Find where the given text appears and provide that cell's center as (X, Y) coordinate. 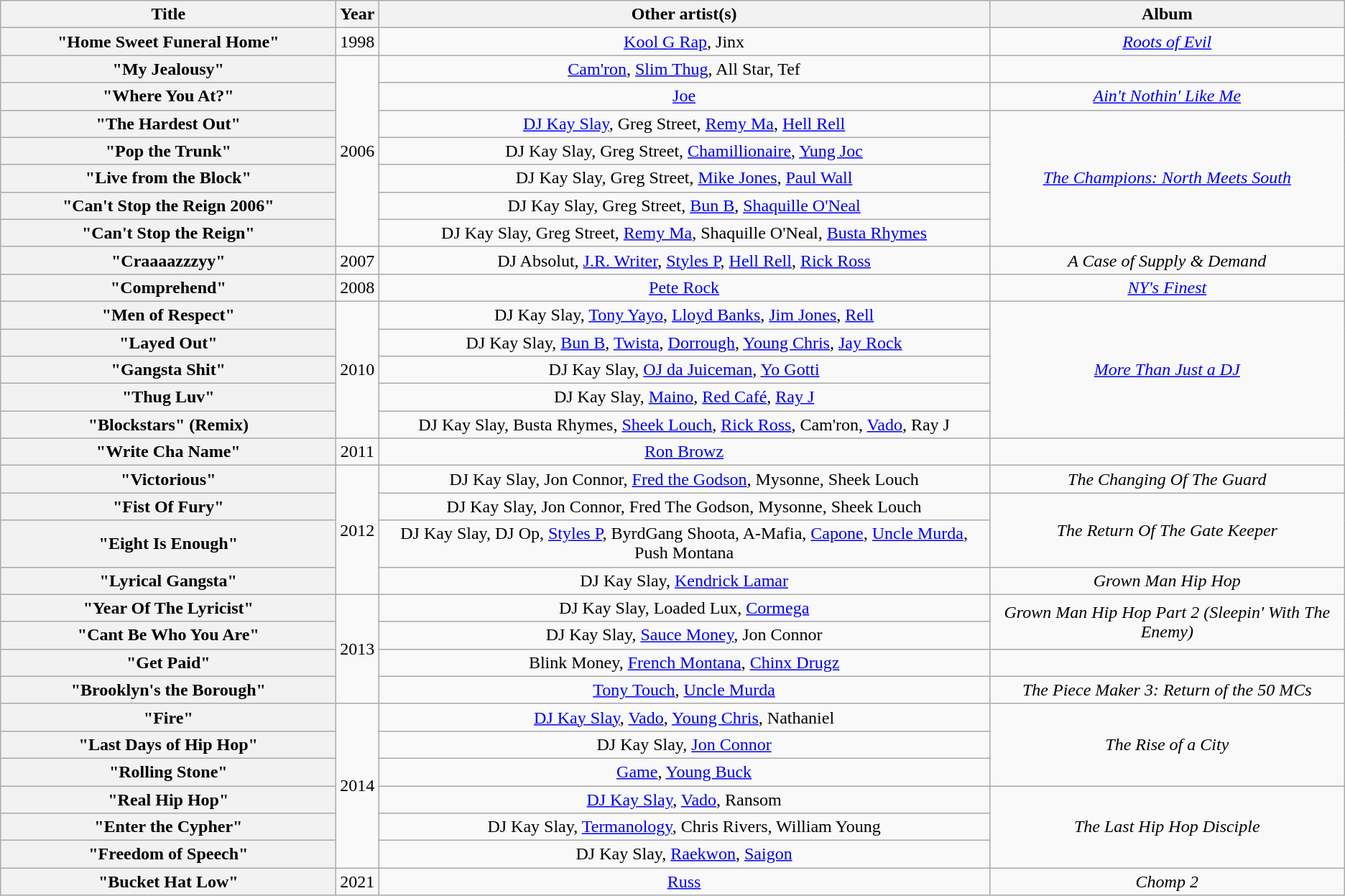
The Return Of The Gate Keeper (1167, 530)
"Cant Be Who You Are" (168, 635)
The Rise of a City (1167, 744)
"Last Days of Hip Hop" (168, 744)
"Layed Out" (168, 343)
DJ Kay Slay, DJ Op, Styles P, ByrdGang Shoota, A-Mafia, Capone, Uncle Murda, Push Montana (684, 543)
DJ Kay Slay, Vado, Ransom (684, 800)
"Live from the Block" (168, 178)
Pete Rock (684, 287)
DJ Kay Slay, Jon Connor, Fred the Godson, Mysonne, Sheek Louch (684, 479)
Year (358, 14)
Blink Money, French Montana, Chinx Drugz (684, 662)
Roots of Evil (1167, 42)
Other artist(s) (684, 14)
DJ Kay Slay, Raekwon, Saigon (684, 854)
Game, Young Buck (684, 772)
Album (1167, 14)
"Freedom of Speech" (168, 854)
"Men of Respect" (168, 315)
Grown Man Hip Hop (1167, 581)
The Last Hip Hop Disciple (1167, 827)
2021 (358, 882)
2014 (358, 785)
DJ Kay Slay, Jon Connor (684, 744)
"Real Hip Hop" (168, 800)
DJ Kay Slay, Greg Street, Chamillionaire, Yung Joc (684, 151)
Grown Man Hip Hop Part 2 (Sleepin' With The Enemy) (1167, 622)
"Fire" (168, 717)
2012 (358, 530)
Tony Touch, Uncle Murda (684, 690)
The Piece Maker 3: Return of the 50 MCs (1167, 690)
Chomp 2 (1167, 882)
DJ Kay Slay, Tony Yayo, Lloyd Banks, Jim Jones, Rell (684, 315)
DJ Kay Slay, Greg Street, Remy Ma, Shaquille O'Neal, Busta Rhymes (684, 233)
More Than Just a DJ (1167, 369)
2007 (358, 260)
2008 (358, 287)
DJ Kay Slay, Jon Connor, Fred The Godson, Mysonne, Sheek Louch (684, 507)
"Lyrical Gangsta" (168, 581)
Ron Browz (684, 452)
Joe (684, 96)
Kool G Rap, Jinx (684, 42)
Russ (684, 882)
"Enter the Cypher" (168, 827)
NY's Finest (1167, 287)
"Craaaazzzyy" (168, 260)
DJ Kay Slay, Loaded Lux, Cormega (684, 608)
DJ Kay Slay, OJ da Juiceman, Yo Gotti (684, 370)
"Eight Is Enough" (168, 543)
"Get Paid" (168, 662)
DJ Kay Slay, Greg Street, Mike Jones, Paul Wall (684, 178)
2010 (358, 369)
DJ Kay Slay, Sauce Money, Jon Connor (684, 635)
"Victorious" (168, 479)
"Blockstars" (Remix) (168, 425)
The Changing Of The Guard (1167, 479)
DJ Kay Slay, Greg Street, Remy Ma, Hell Rell (684, 124)
DJ Kay Slay, Greg Street, Bun B, Shaquille O'Neal (684, 205)
"Rolling Stone" (168, 772)
2011 (358, 452)
"Can't Stop the Reign 2006" (168, 205)
Cam'ron, Slim Thug, All Star, Tef (684, 69)
"Gangsta Shit" (168, 370)
DJ Kay Slay, Bun B, Twista, Dorrough, Young Chris, Jay Rock (684, 343)
DJ Kay Slay, Termanology, Chris Rivers, William Young (684, 827)
"Brooklyn's the Borough" (168, 690)
2013 (358, 649)
Title (168, 14)
A Case of Supply & Demand (1167, 260)
"Year Of The Lyricist" (168, 608)
DJ Kay Slay, Maino, Red Café, Ray J (684, 397)
"Thug Luv" (168, 397)
"Fist Of Fury" (168, 507)
2006 (358, 151)
"Where You At?" (168, 96)
DJ Kay Slay, Vado, Young Chris, Nathaniel (684, 717)
"Pop the Trunk" (168, 151)
1998 (358, 42)
"The Hardest Out" (168, 124)
"Comprehend" (168, 287)
"Write Cha Name" (168, 452)
DJ Kay Slay, Kendrick Lamar (684, 581)
DJ Kay Slay, Busta Rhymes, Sheek Louch, Rick Ross, Cam'ron, Vado, Ray J (684, 425)
"Can't Stop the Reign" (168, 233)
Ain't Nothin' Like Me (1167, 96)
"My Jealousy" (168, 69)
"Bucket Hat Low" (168, 882)
The Champions: North Meets South (1167, 178)
DJ Absolut, J.R. Writer, Styles P, Hell Rell, Rick Ross (684, 260)
"Home Sweet Funeral Home" (168, 42)
